Extract the [X, Y] coordinate from the center of the cell holding the provided text.  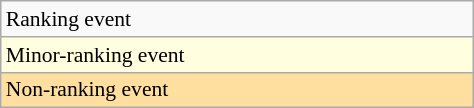
Ranking event [237, 19]
Non-ranking event [237, 90]
Minor-ranking event [237, 55]
